Detect which cell encompasses the target text, then output its (X, Y) center coordinate. 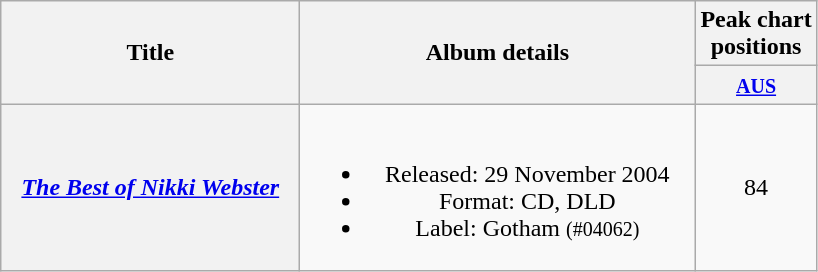
Peak chartpositions (756, 34)
Title (150, 52)
The Best of Nikki Webster (150, 188)
Released: 29 November 2004Format: CD, DLDLabel: Gotham (#04062) (498, 188)
Album details (498, 52)
84 (756, 188)
AUS (756, 85)
